Output the (x, y) coordinate of the center of the cell containing the given text.  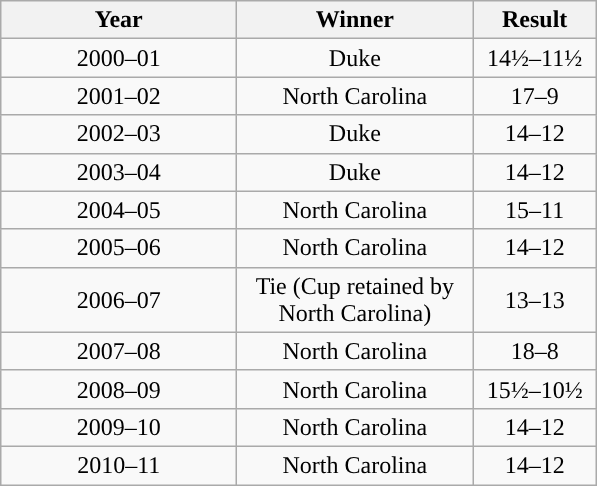
2008–09 (119, 389)
2007–08 (119, 351)
2002–03 (119, 134)
Tie (Cup retained by North Carolina) (355, 300)
18–8 (535, 351)
13–13 (535, 300)
14½–11½ (535, 58)
17–9 (535, 96)
2010–11 (119, 465)
2009–10 (119, 427)
15–11 (535, 210)
Result (535, 20)
Winner (355, 20)
Year (119, 20)
2003–04 (119, 172)
2001–02 (119, 96)
2000–01 (119, 58)
2005–06 (119, 248)
2006–07 (119, 300)
2004–05 (119, 210)
15½–10½ (535, 389)
